Detect which cell encompasses the target text, then output its [x, y] center coordinate. 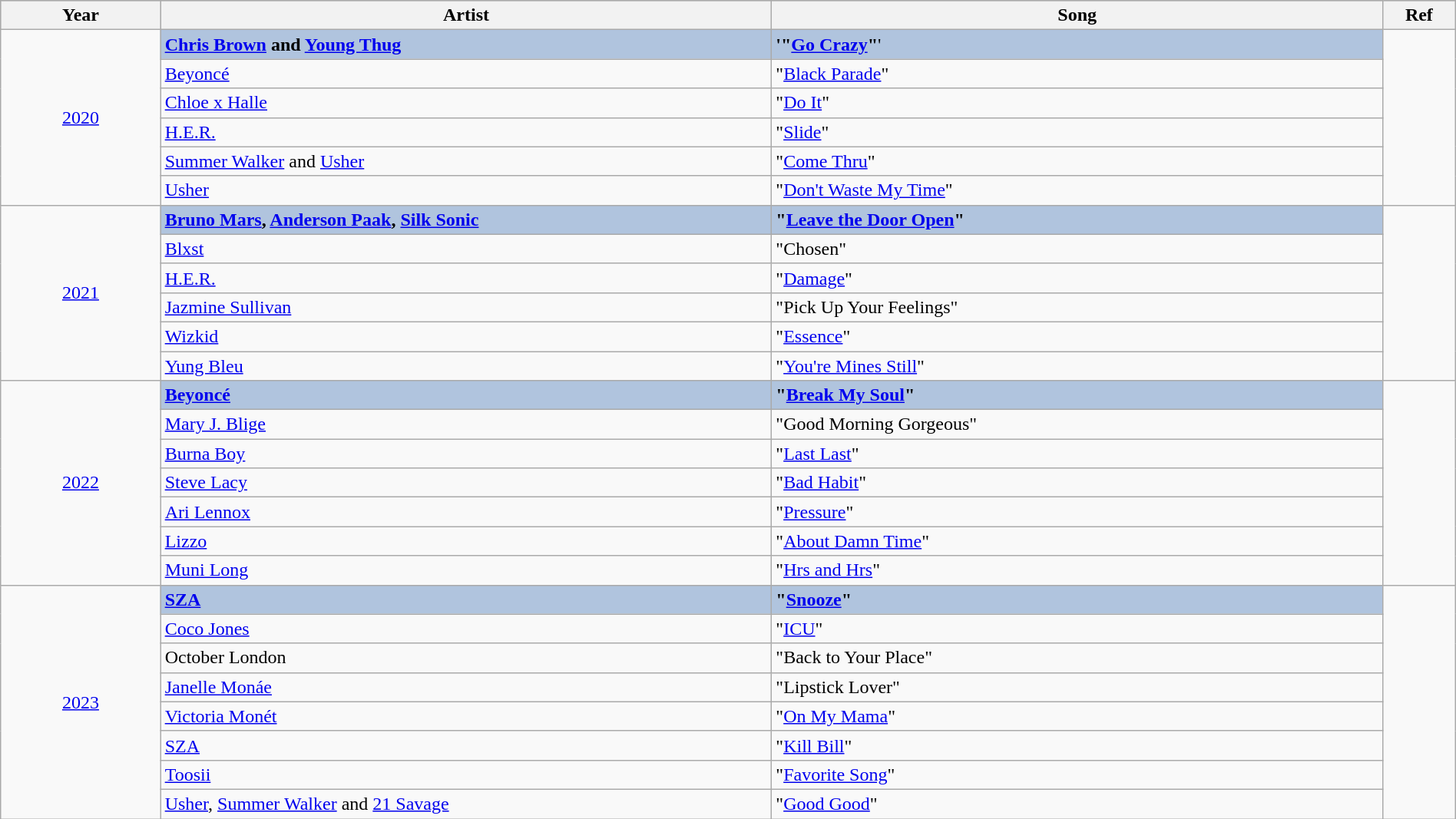
2023 [81, 702]
"Leave the Door Open" [1077, 220]
October London [466, 658]
2022 [81, 483]
Victoria Monét [466, 716]
2020 [81, 117]
"Bad Habit" [1077, 483]
"Chosen" [1077, 249]
"Back to Your Place" [1077, 658]
Jazmine Sullivan [466, 307]
"About Damn Time" [1077, 541]
Bruno Mars, Anderson Paak, Silk Sonic [466, 220]
"On My Mama" [1077, 716]
Usher [466, 190]
Janelle Monáe [466, 687]
'"Go Crazy"' [1077, 45]
Mary J. Blige [466, 424]
Year [81, 15]
"Hrs and Hrs" [1077, 570]
2021 [81, 292]
Steve Lacy [466, 483]
"ICU" [1077, 629]
Chloe x Halle [466, 103]
"Pressure" [1077, 512]
"Snooze" [1077, 599]
Song [1077, 15]
"Don't Waste My Time" [1077, 190]
Toosii [466, 774]
Blxst [466, 249]
Wizkid [466, 336]
"Kill Bill" [1077, 745]
"Good Good" [1077, 804]
"Last Last" [1077, 454]
Burna Boy [466, 454]
Usher, Summer Walker and 21 Savage [466, 804]
Summer Walker and Usher [466, 161]
Artist [466, 15]
Coco Jones [466, 629]
"Do It" [1077, 103]
Muni Long [466, 570]
Ref [1419, 15]
"Come Thru" [1077, 161]
"Lipstick Lover" [1077, 687]
Ari Lennox [466, 512]
"Break My Soul" [1077, 395]
Chris Brown and Young Thug [466, 45]
"You're Mines Still" [1077, 366]
Yung Bleu [466, 366]
"Slide" [1077, 132]
"Damage" [1077, 278]
"Good Morning Gorgeous" [1077, 424]
"Black Parade" [1077, 74]
Lizzo [466, 541]
"Essence" [1077, 336]
"Favorite Song" [1077, 774]
"Pick Up Your Feelings" [1077, 307]
